Extract the [x, y] coordinate from the center of the cell holding the provided text.  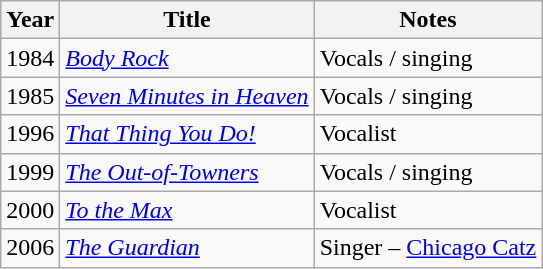
The Guardian [187, 248]
1984 [30, 58]
Seven Minutes in Heaven [187, 96]
1985 [30, 96]
1999 [30, 172]
Singer – Chicago Catz [428, 248]
1996 [30, 134]
2000 [30, 210]
2006 [30, 248]
That Thing You Do! [187, 134]
Notes [428, 20]
Year [30, 20]
Body Rock [187, 58]
To the Max [187, 210]
Title [187, 20]
The Out-of-Towners [187, 172]
